From the cell containing the given text, extract its center point as [x, y] coordinate. 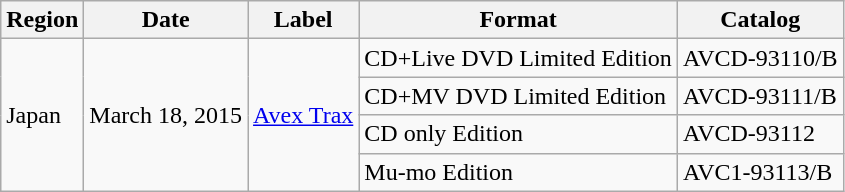
March 18, 2015 [166, 115]
Mu-mo Edition [518, 172]
Label [304, 20]
AVC1-93113/B [760, 172]
AVCD-93110/B [760, 58]
Japan [42, 115]
CD only Edition [518, 134]
Region [42, 20]
AVCD-93112 [760, 134]
Date [166, 20]
Format [518, 20]
CD+MV DVD Limited Edition [518, 96]
AVCD-93111/B [760, 96]
Avex Trax [304, 115]
Catalog [760, 20]
CD+Live DVD Limited Edition [518, 58]
